Determine the [x, y] coordinate at the center of the cell enclosing the given text.  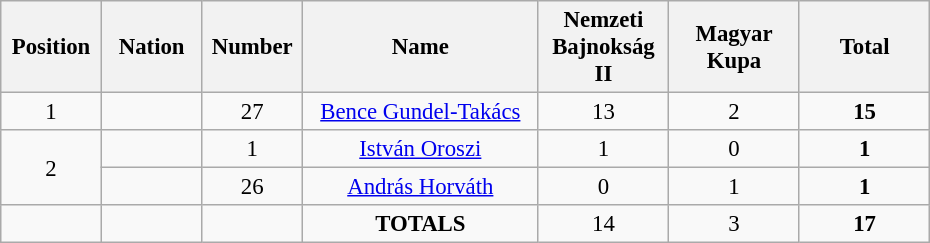
Bence Gundel-Takács [421, 112]
Total [864, 47]
Nation [152, 47]
27 [252, 112]
Name [421, 47]
13 [604, 112]
17 [864, 224]
András Horváth [421, 187]
26 [252, 187]
14 [604, 224]
István Oroszi [421, 149]
Position [52, 47]
3 [734, 224]
Number [252, 47]
Nemzeti Bajnokság II [604, 47]
TOTALS [421, 224]
Magyar Kupa [734, 47]
15 [864, 112]
